Extract the [X, Y] coordinate from the center of the cell holding the provided text.  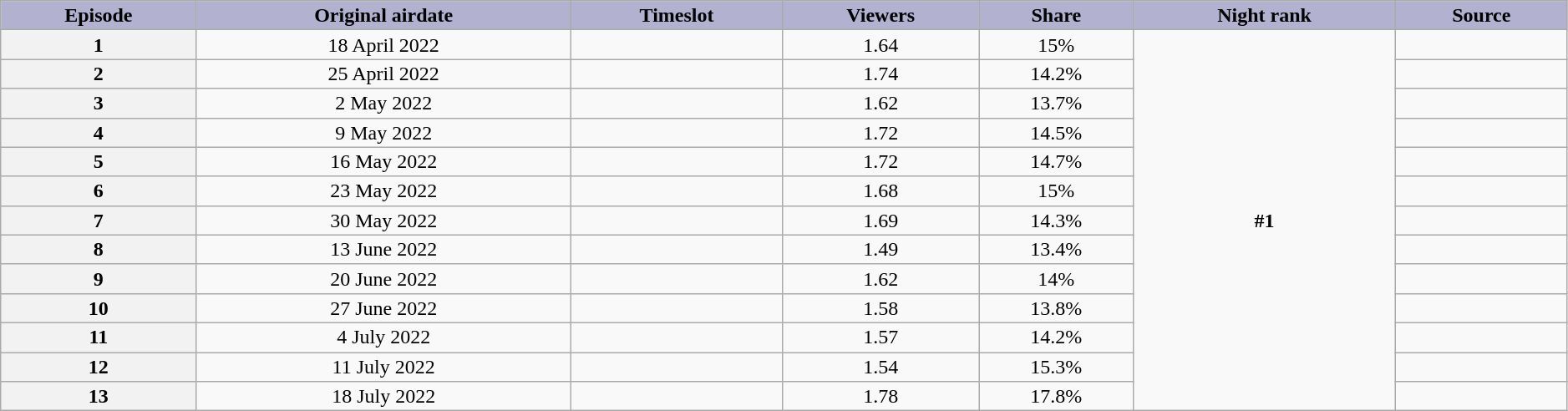
14.3% [1056, 221]
6 [99, 190]
7 [99, 221]
14.7% [1056, 162]
Share [1056, 15]
10 [99, 307]
1 [99, 45]
Episode [99, 15]
11 July 2022 [383, 368]
30 May 2022 [383, 221]
2 [99, 74]
1.78 [880, 396]
20 June 2022 [383, 279]
1.57 [880, 337]
14.5% [1056, 132]
18 July 2022 [383, 396]
4 July 2022 [383, 337]
13 June 2022 [383, 249]
13.4% [1056, 249]
8 [99, 249]
1.54 [880, 368]
11 [99, 337]
1.64 [880, 45]
25 April 2022 [383, 74]
Original airdate [383, 15]
1.58 [880, 307]
Viewers [880, 15]
Source [1481, 15]
5 [99, 162]
1.49 [880, 249]
1.74 [880, 74]
Night rank [1265, 15]
1.69 [880, 221]
4 [99, 132]
16 May 2022 [383, 162]
9 May 2022 [383, 132]
15.3% [1056, 368]
1.68 [880, 190]
13.7% [1056, 104]
3 [99, 104]
13.8% [1056, 307]
17.8% [1056, 396]
#1 [1265, 221]
12 [99, 368]
18 April 2022 [383, 45]
27 June 2022 [383, 307]
23 May 2022 [383, 190]
2 May 2022 [383, 104]
Timeslot [677, 15]
13 [99, 396]
14% [1056, 279]
9 [99, 279]
